Scan for the cell matching the given text and deliver its (x, y) coordinate at center. 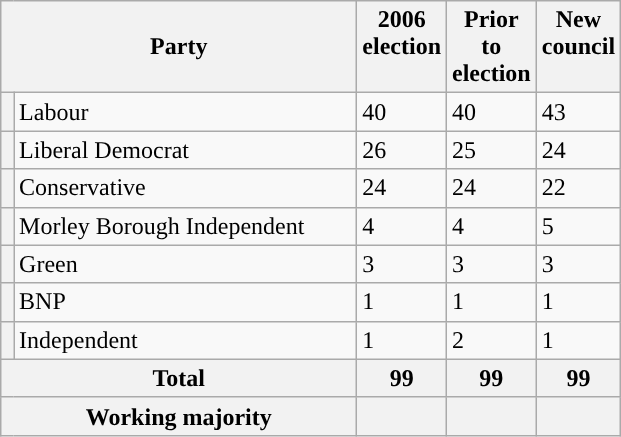
Working majority (179, 416)
Prior to election (492, 47)
Party (179, 47)
Conservative (186, 188)
Total (179, 378)
2006 election (402, 47)
22 (578, 188)
43 (578, 112)
Labour (186, 112)
Independent (186, 340)
5 (578, 226)
Morley Borough Independent (186, 226)
25 (492, 150)
26 (402, 150)
BNP (186, 302)
Green (186, 264)
2 (492, 340)
New council (578, 47)
Liberal Democrat (186, 150)
